Find where the given text appears and provide that cell's center as [X, Y] coordinate. 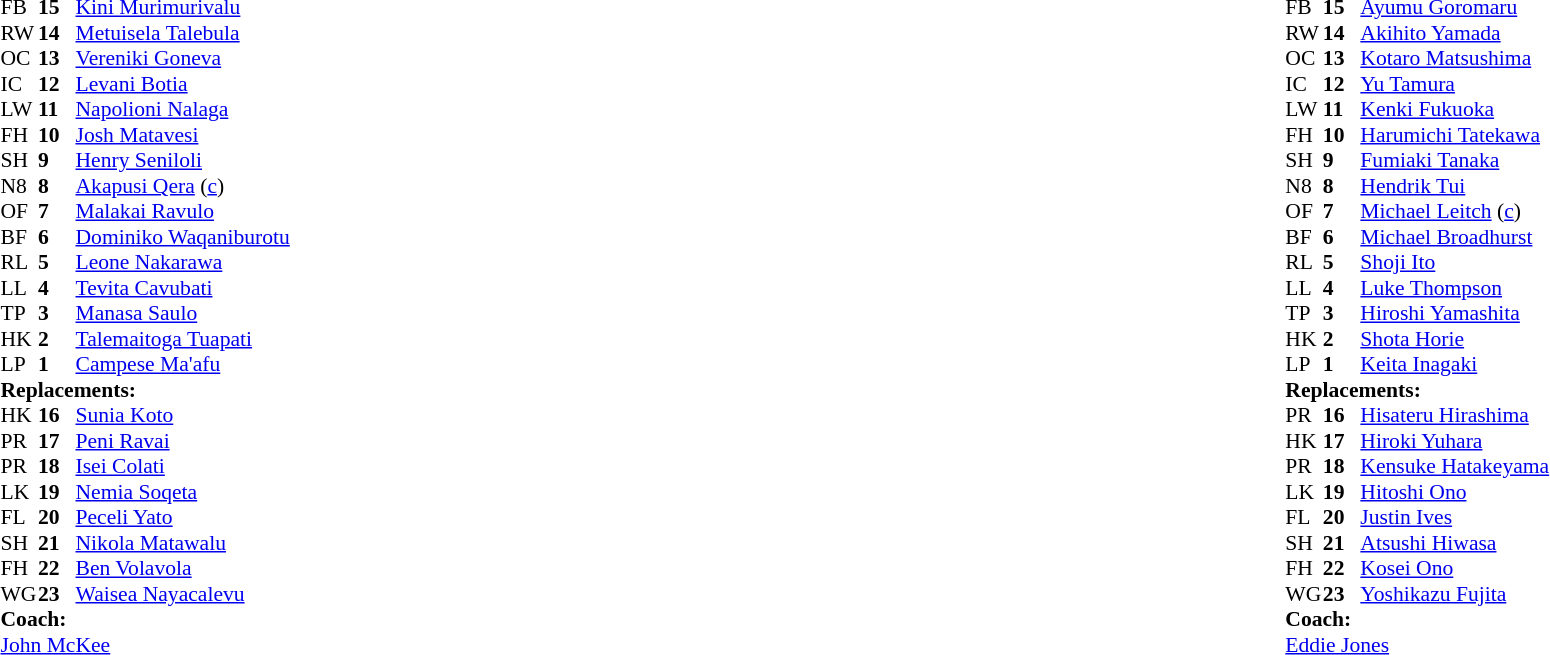
Hendrik Tui [1454, 186]
Peni Ravai [183, 441]
Atsushi Hiwasa [1454, 543]
Sunia Koto [183, 415]
Michael Broadhurst [1454, 237]
Isei Colati [183, 467]
Dominiko Waqaniburotu [183, 237]
Manasa Saulo [183, 313]
Fumiaki Tanaka [1454, 161]
Waisea Nayacalevu [183, 594]
Hiroki Yuhara [1454, 441]
Shota Horie [1454, 339]
Kotaro Matsushima [1454, 59]
Akihito Yamada [1454, 33]
Yu Tamura [1454, 84]
Peceli Yato [183, 517]
Harumichi Tatekawa [1454, 135]
Yoshikazu Fujita [1454, 594]
Vereniki Goneva [183, 59]
Luke Thompson [1454, 288]
Metuisela Talebula [183, 33]
Shoji Ito [1454, 263]
Josh Matavesi [183, 135]
Ben Volavola [183, 569]
Michael Leitch (c) [1454, 211]
Hitoshi Ono [1454, 492]
Henry Seniloli [183, 161]
Justin Ives [1454, 517]
Nemia Soqeta [183, 492]
Campese Ma'afu [183, 365]
Hisateru Hirashima [1454, 415]
Hiroshi Yamashita [1454, 313]
Talemaitoga Tuapati [183, 339]
Kensuke Hatakeyama [1454, 467]
Kosei Ono [1454, 569]
Keita Inagaki [1454, 365]
Nikola Matawalu [183, 543]
Leone Nakarawa [183, 263]
Napolioni Nalaga [183, 109]
Levani Botia [183, 84]
Kenki Fukuoka [1454, 109]
Tevita Cavubati [183, 288]
Malakai Ravulo [183, 211]
Akapusi Qera (c) [183, 186]
